From the cell containing the given text, extract its center point as (X, Y) coordinate. 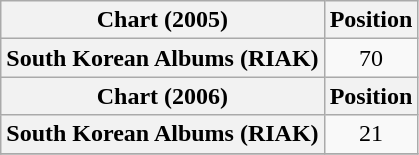
Chart (2005) (162, 20)
70 (371, 58)
21 (371, 134)
Chart (2006) (162, 96)
